Pinpoint the cell where the given text exists, returning its [x, y] midpoint coordinate. 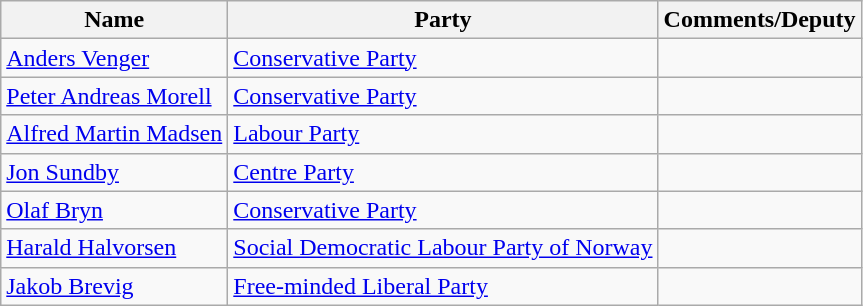
Anders Venger [114, 58]
Jon Sundby [114, 172]
Party [443, 20]
Centre Party [443, 172]
Harald Halvorsen [114, 248]
Labour Party [443, 134]
Name [114, 20]
Free-minded Liberal Party [443, 286]
Alfred Martin Madsen [114, 134]
Jakob Brevig [114, 286]
Peter Andreas Morell [114, 96]
Comments/Deputy [760, 20]
Olaf Bryn [114, 210]
Social Democratic Labour Party of Norway [443, 248]
